Capture the cell that displays the provided text and extract its (x, y) central coordinate. 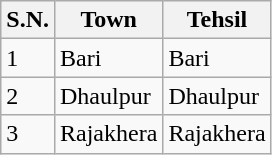
Tehsil (217, 20)
Town (108, 20)
2 (28, 96)
3 (28, 134)
1 (28, 58)
S.N. (28, 20)
